Search for the cell housing the specified text and yield its (X, Y) center coordinate. 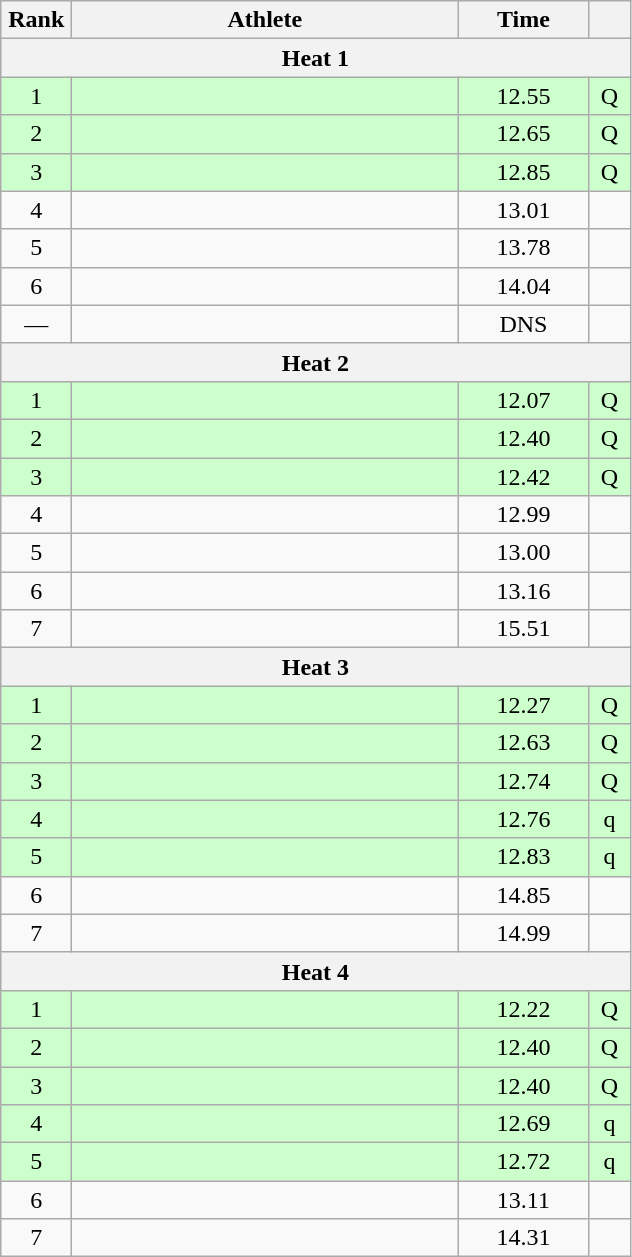
Rank (36, 20)
12.42 (524, 477)
12.07 (524, 400)
12.83 (524, 857)
Heat 2 (316, 362)
14.31 (524, 1238)
12.27 (524, 705)
— (36, 324)
12.63 (524, 743)
12.69 (524, 1124)
13.01 (524, 210)
12.85 (524, 172)
Time (524, 20)
12.72 (524, 1162)
12.55 (524, 96)
12.65 (524, 134)
Heat 1 (316, 58)
15.51 (524, 629)
12.76 (524, 819)
13.78 (524, 248)
12.99 (524, 515)
Heat 4 (316, 971)
14.99 (524, 933)
14.85 (524, 895)
12.22 (524, 1009)
DNS (524, 324)
13.16 (524, 591)
Heat 3 (316, 667)
12.74 (524, 781)
Athlete (265, 20)
13.00 (524, 553)
14.04 (524, 286)
13.11 (524, 1200)
